Scan for the cell matching the given text and deliver its [x, y] coordinate at center. 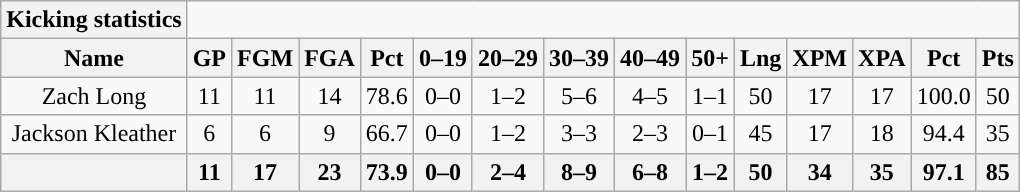
73.9 [386, 172]
8–9 [580, 172]
66.7 [386, 134]
XPA [882, 58]
20–29 [508, 58]
2–4 [508, 172]
9 [330, 134]
Kicking statistics [94, 20]
78.6 [386, 96]
45 [760, 134]
34 [820, 172]
0–19 [442, 58]
Jackson Kleather [94, 134]
18 [882, 134]
0–1 [710, 134]
94.4 [944, 134]
Pts [998, 58]
97.1 [944, 172]
100.0 [944, 96]
3–3 [580, 134]
4–5 [650, 96]
50+ [710, 58]
23 [330, 172]
2–3 [650, 134]
Zach Long [94, 96]
Lng [760, 58]
5–6 [580, 96]
30–39 [580, 58]
1–1 [710, 96]
FGA [330, 58]
Name [94, 58]
XPM [820, 58]
FGM [266, 58]
40–49 [650, 58]
6–8 [650, 172]
14 [330, 96]
85 [998, 172]
GP [209, 58]
